Pinpoint the cell where the given text exists, returning its (X, Y) midpoint coordinate. 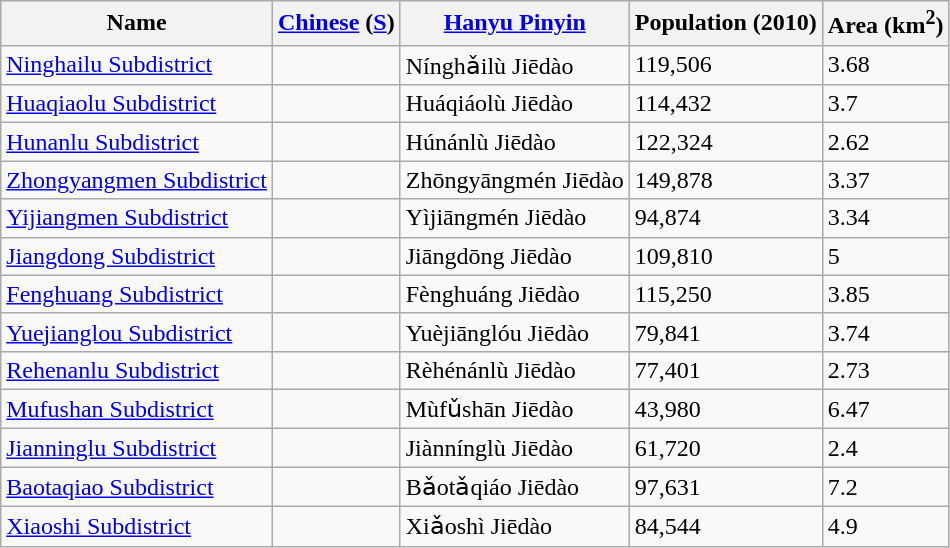
Mùfǔshān Jiēdào (514, 409)
5 (886, 256)
Chinese (S) (336, 24)
3.74 (886, 332)
43,980 (726, 409)
Xiaoshi Subdistrict (137, 527)
109,810 (726, 256)
6.47 (886, 409)
Zhōngyāngmén Jiēdào (514, 180)
Yìjiāngmén Jiēdào (514, 218)
Yijiangmen Subdistrict (137, 218)
Yuejianglou Subdistrict (137, 332)
119,506 (726, 65)
3.7 (886, 104)
Baotaqiao Subdistrict (137, 487)
4.9 (886, 527)
Jianninglu Subdistrict (137, 448)
115,250 (726, 294)
79,841 (726, 332)
Nínghǎilù Jiēdào (514, 65)
84,544 (726, 527)
Name (137, 24)
61,720 (726, 448)
97,631 (726, 487)
Hunanlu Subdistrict (137, 142)
2.73 (886, 370)
Population (2010) (726, 24)
Hanyu Pinyin (514, 24)
3.37 (886, 180)
Xiǎoshì Jiēdào (514, 527)
Jiànnínglù Jiēdào (514, 448)
77,401 (726, 370)
Jiangdong Subdistrict (137, 256)
Rehenanlu Subdistrict (137, 370)
3.34 (886, 218)
Ninghailu Subdistrict (137, 65)
Zhongyangmen Subdistrict (137, 180)
7.2 (886, 487)
3.85 (886, 294)
Yuèjiānglóu Jiēdào (514, 332)
3.68 (886, 65)
Rèhénánlù Jiēdào (514, 370)
2.62 (886, 142)
Húnánlù Jiēdào (514, 142)
Jiāngdōng Jiēdào (514, 256)
149,878 (726, 180)
Fènghuáng Jiēdào (514, 294)
Huaqiaolu Subdistrict (137, 104)
Area (km2) (886, 24)
2.4 (886, 448)
114,432 (726, 104)
122,324 (726, 142)
Fenghuang Subdistrict (137, 294)
Huáqiáolù Jiēdào (514, 104)
Mufushan Subdistrict (137, 409)
94,874 (726, 218)
Bǎotǎqiáo Jiēdào (514, 487)
